Provide the (X, Y) coordinate of the cell's center where the given text is located.  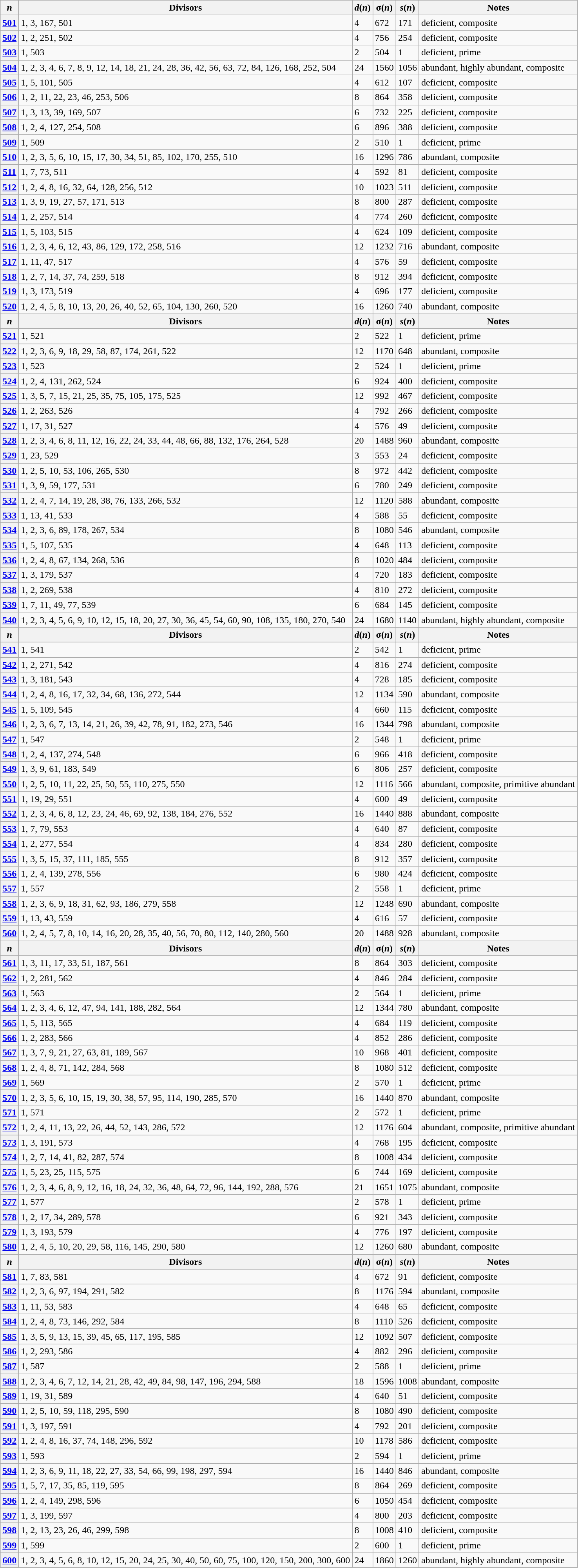
579 (9, 1232)
1, 3, 5, 9, 13, 15, 39, 45, 65, 117, 195, 585 (186, 1336)
563 (9, 993)
1, 2, 3, 6, 9, 18, 29, 58, 87, 174, 261, 522 (186, 351)
1, 3, 9, 19, 27, 57, 171, 513 (186, 202)
91 (408, 1277)
1, 2, 3, 6, 89, 178, 267, 534 (186, 530)
716 (408, 247)
543 (9, 680)
624 (384, 232)
545 (9, 709)
577 (9, 1202)
574 (9, 1157)
591 (9, 1426)
177 (408, 291)
1, 2, 283, 566 (186, 1038)
1, 17, 31, 527 (186, 426)
551 (9, 799)
732 (384, 112)
1296 (384, 157)
1, 521 (186, 336)
1, 2, 13, 23, 26, 46, 299, 598 (186, 1530)
968 (384, 1053)
1, 3, 173, 519 (186, 291)
1, 5, 101, 505 (186, 82)
1, 2, 4, 5, 7, 8, 10, 14, 16, 20, 28, 35, 40, 56, 70, 80, 112, 140, 280, 560 (186, 933)
197 (408, 1232)
394 (408, 276)
1, 2, 4, 8, 16, 17, 32, 34, 68, 136, 272, 544 (186, 695)
584 (9, 1321)
1, 23, 529 (186, 456)
287 (408, 202)
506 (9, 97)
1, 2, 4, 8, 71, 142, 284, 568 (186, 1068)
530 (9, 471)
1, 2, 4, 139, 278, 556 (186, 873)
1, 3, 191, 573 (186, 1142)
598 (9, 1530)
1, 599 (186, 1545)
536 (9, 560)
225 (408, 112)
565 (9, 1023)
532 (9, 500)
1, 571 (186, 1112)
516 (9, 247)
1120 (384, 500)
1, 2, 11, 22, 23, 46, 253, 506 (186, 97)
549 (9, 769)
556 (9, 873)
567 (9, 1053)
484 (408, 560)
728 (384, 680)
87 (408, 829)
1, 2, 277, 554 (186, 844)
18 (362, 1381)
888 (408, 814)
1560 (384, 67)
1, 3, 5, 15, 37, 111, 185, 555 (186, 859)
1, 2, 3, 4, 6, 8, 12, 23, 24, 46, 69, 92, 138, 184, 276, 552 (186, 814)
515 (9, 232)
501 (9, 23)
1, 2, 4, 8, 16, 32, 64, 128, 256, 512 (186, 187)
505 (9, 82)
115 (408, 709)
51 (408, 1396)
1023 (384, 187)
1, 5, 109, 545 (186, 709)
559 (9, 919)
1, 2, 3, 4, 6, 12, 43, 86, 129, 172, 258, 516 (186, 247)
81 (408, 172)
1, 2, 3, 4, 6, 8, 9, 12, 16, 18, 24, 32, 36, 48, 64, 72, 96, 144, 192, 288, 576 (186, 1187)
185 (408, 680)
1, 2, 4, 137, 274, 548 (186, 754)
1050 (384, 1501)
286 (408, 1038)
1, 2, 3, 5, 6, 10, 15, 17, 30, 34, 51, 85, 102, 170, 255, 510 (186, 157)
581 (9, 1277)
573 (9, 1142)
806 (384, 769)
527 (9, 426)
756 (384, 38)
1, 5, 23, 25, 115, 575 (186, 1172)
119 (408, 1023)
1, 3, 179, 537 (186, 575)
171 (408, 23)
1, 7, 11, 49, 77, 539 (186, 605)
595 (9, 1486)
786 (408, 157)
1116 (384, 784)
882 (384, 1351)
1, 587 (186, 1366)
562 (9, 978)
467 (408, 396)
529 (9, 456)
552 (9, 814)
1, 523 (186, 366)
616 (384, 919)
1, 5, 103, 515 (186, 232)
537 (9, 575)
744 (384, 1172)
434 (408, 1157)
1, 3, 167, 501 (186, 23)
358 (408, 97)
1, 2, 4, 149, 298, 596 (186, 1501)
1170 (384, 351)
1, 2, 3, 6, 97, 194, 291, 582 (186, 1292)
1, 509 (186, 142)
1, 7, 73, 511 (186, 172)
1, 2, 4, 5, 8, 10, 13, 20, 26, 40, 52, 65, 104, 130, 260, 520 (186, 306)
596 (9, 1501)
538 (9, 590)
1, 19, 29, 551 (186, 799)
554 (9, 844)
1248 (384, 903)
520 (9, 306)
1, 2, 3, 5, 6, 10, 15, 19, 30, 38, 57, 95, 114, 190, 285, 570 (186, 1097)
798 (408, 724)
1, 5, 113, 565 (186, 1023)
1680 (384, 620)
1, 2, 4, 5, 10, 20, 29, 58, 116, 145, 290, 580 (186, 1247)
503 (9, 53)
776 (384, 1232)
1, 2, 3, 4, 6, 12, 47, 94, 141, 188, 282, 564 (186, 1008)
410 (408, 1530)
992 (384, 396)
1, 563 (186, 993)
1, 2, 3, 6, 9, 11, 18, 22, 27, 33, 54, 66, 99, 198, 297, 594 (186, 1471)
1, 569 (186, 1082)
550 (9, 784)
1, 2, 271, 542 (186, 665)
1, 2, 293, 586 (186, 1351)
21 (362, 1187)
1596 (384, 1381)
249 (408, 486)
1, 5, 7, 17, 35, 85, 119, 595 (186, 1486)
587 (9, 1366)
57 (408, 919)
680 (408, 1247)
1, 2, 4, 8, 67, 134, 268, 536 (186, 560)
1, 2, 4, 7, 14, 19, 28, 38, 76, 133, 266, 532 (186, 500)
388 (408, 127)
599 (9, 1545)
540 (9, 620)
1, 7, 79, 553 (186, 829)
508 (9, 127)
1, 3, 197, 591 (186, 1426)
272 (408, 590)
533 (9, 515)
518 (9, 276)
612 (384, 82)
517 (9, 262)
1, 3, 199, 597 (186, 1515)
1, 7, 83, 581 (186, 1277)
303 (408, 963)
1, 577 (186, 1202)
424 (408, 873)
203 (408, 1515)
852 (384, 1038)
589 (9, 1396)
490 (408, 1411)
109 (408, 232)
1092 (384, 1336)
513 (9, 202)
1134 (384, 695)
528 (9, 441)
1, 541 (186, 649)
401 (408, 1053)
597 (9, 1515)
1, 2, 3, 4, 5, 6, 9, 10, 12, 15, 18, 20, 27, 30, 36, 45, 54, 60, 90, 108, 135, 180, 270, 540 (186, 620)
284 (408, 978)
1, 3, 193, 579 (186, 1232)
535 (9, 545)
580 (9, 1247)
690 (408, 903)
1, 3, 11, 17, 33, 51, 187, 561 (186, 963)
534 (9, 530)
571 (9, 1112)
59 (408, 262)
1, 2, 17, 34, 289, 578 (186, 1217)
169 (408, 1172)
357 (408, 859)
1056 (408, 67)
928 (408, 933)
1, 11, 53, 583 (186, 1306)
870 (408, 1097)
1, 3, 7, 9, 21, 27, 63, 81, 189, 567 (186, 1053)
145 (408, 605)
254 (408, 38)
1, 2, 4, 8, 73, 146, 292, 584 (186, 1321)
454 (408, 1501)
541 (9, 649)
834 (384, 844)
1, 19, 31, 589 (186, 1396)
442 (408, 471)
593 (9, 1456)
539 (9, 605)
972 (384, 471)
514 (9, 217)
768 (384, 1142)
1, 2, 251, 502 (186, 38)
418 (408, 754)
1, 593 (186, 1456)
1, 3, 5, 7, 15, 21, 25, 35, 75, 105, 175, 525 (186, 396)
547 (9, 739)
343 (408, 1217)
107 (408, 82)
183 (408, 575)
3 (362, 456)
1020 (384, 560)
113 (408, 545)
604 (408, 1127)
1, 13, 41, 533 (186, 515)
1, 2, 4, 8, 16, 37, 74, 148, 296, 592 (186, 1441)
1651 (384, 1187)
280 (408, 844)
696 (384, 291)
521 (9, 336)
896 (384, 127)
1, 2, 5, 10, 53, 106, 265, 530 (186, 471)
1, 2, 281, 562 (186, 978)
966 (384, 754)
1, 2, 7, 14, 37, 74, 259, 518 (186, 276)
531 (9, 486)
1, 5, 107, 535 (186, 545)
1, 3, 9, 61, 183, 549 (186, 769)
1, 2, 269, 538 (186, 590)
557 (9, 888)
1110 (384, 1321)
1178 (384, 1441)
1, 11, 47, 517 (186, 262)
921 (384, 1217)
1, 2, 5, 10, 59, 118, 295, 590 (186, 1411)
585 (9, 1336)
65 (408, 1306)
1, 547 (186, 739)
1, 557 (186, 888)
720 (384, 575)
774 (384, 217)
260 (408, 217)
1, 2, 263, 526 (186, 411)
519 (9, 291)
1, 3, 13, 39, 169, 507 (186, 112)
555 (9, 859)
509 (9, 142)
660 (384, 709)
1, 2, 3, 4, 5, 6, 8, 10, 12, 15, 20, 24, 25, 30, 40, 50, 60, 75, 100, 120, 150, 200, 300, 600 (186, 1560)
980 (384, 873)
1, 3, 181, 543 (186, 680)
560 (9, 933)
1, 503 (186, 53)
582 (9, 1292)
296 (408, 1351)
1, 2, 3, 4, 6, 8, 11, 12, 16, 22, 24, 33, 44, 48, 66, 88, 132, 176, 264, 528 (186, 441)
1, 2, 3, 6, 7, 13, 14, 21, 26, 39, 42, 78, 91, 182, 273, 546 (186, 724)
816 (384, 665)
810 (384, 590)
924 (384, 381)
568 (9, 1068)
1, 2, 5, 10, 11, 22, 25, 50, 55, 110, 275, 550 (186, 784)
1, 2, 3, 4, 6, 7, 12, 14, 21, 28, 42, 49, 84, 98, 147, 196, 294, 588 (186, 1381)
201 (408, 1426)
1, 2, 4, 127, 254, 508 (186, 127)
1075 (408, 1187)
1860 (384, 1560)
400 (408, 381)
1, 2, 3, 6, 9, 18, 31, 62, 93, 186, 279, 558 (186, 903)
1, 13, 43, 559 (186, 919)
544 (9, 695)
583 (9, 1306)
561 (9, 963)
525 (9, 396)
1140 (408, 620)
740 (408, 306)
55 (408, 515)
1, 2, 3, 4, 6, 7, 8, 9, 12, 14, 18, 21, 24, 28, 36, 42, 56, 63, 72, 84, 126, 168, 252, 504 (186, 67)
266 (408, 411)
1, 2, 4, 11, 13, 22, 26, 44, 52, 143, 286, 572 (186, 1127)
575 (9, 1172)
257 (408, 769)
569 (9, 1082)
1, 2, 7, 14, 41, 82, 287, 574 (186, 1157)
502 (9, 38)
523 (9, 366)
960 (408, 441)
1232 (384, 247)
269 (408, 1486)
1, 2, 257, 514 (186, 217)
195 (408, 1142)
1, 3, 9, 59, 177, 531 (186, 486)
1, 2, 4, 131, 262, 524 (186, 381)
274 (408, 665)
